Capture the cell that displays the provided text and extract its (x, y) central coordinate. 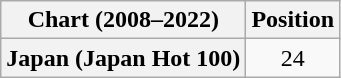
Chart (2008–2022) (124, 20)
Japan (Japan Hot 100) (124, 58)
Position (293, 20)
24 (293, 58)
